Return the (x, y) coordinate for the center point of the cell that contains the specified text.  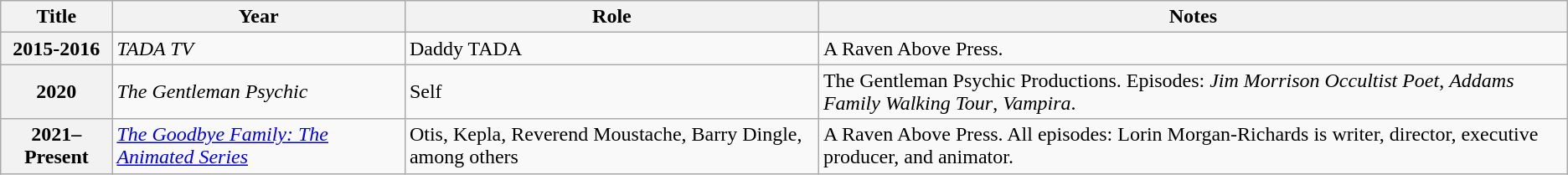
TADA TV (259, 49)
Role (611, 17)
The Goodbye Family: The Animated Series (259, 146)
The Gentleman Psychic (259, 92)
Title (57, 17)
Daddy TADA (611, 49)
2021–Present (57, 146)
A Raven Above Press. (1193, 49)
Otis, Kepla, Reverend Moustache, Barry Dingle, among others (611, 146)
Self (611, 92)
2020 (57, 92)
2015-2016 (57, 49)
Year (259, 17)
Notes (1193, 17)
A Raven Above Press. All episodes: Lorin Morgan-Richards is writer, director, executive producer, and animator. (1193, 146)
The Gentleman Psychic Productions. Episodes: Jim Morrison Occultist Poet, Addams Family Walking Tour, Vampira. (1193, 92)
